Output the (x, y) coordinate of the center of the cell containing the given text.  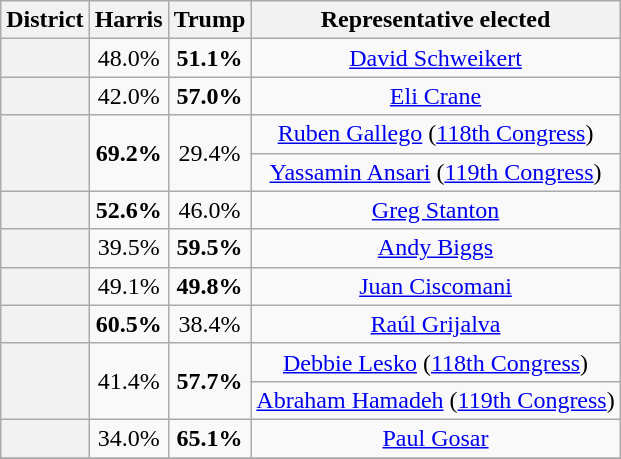
Paul Gosar (436, 438)
Juan Ciscomani (436, 286)
59.5% (210, 248)
Representative elected (436, 20)
57.0% (210, 96)
42.0% (128, 96)
60.5% (128, 324)
46.0% (210, 210)
51.1% (210, 58)
48.0% (128, 58)
49.8% (210, 286)
52.6% (128, 210)
Andy Biggs (436, 248)
29.4% (210, 153)
Trump (210, 20)
Yassamin Ansari (119th Congress) (436, 172)
Raúl Grijalva (436, 324)
57.7% (210, 381)
49.1% (128, 286)
65.1% (210, 438)
38.4% (210, 324)
Eli Crane (436, 96)
34.0% (128, 438)
District (45, 20)
Debbie Lesko (118th Congress) (436, 362)
David Schweikert (436, 58)
Ruben Gallego (118th Congress) (436, 134)
41.4% (128, 381)
Harris (128, 20)
39.5% (128, 248)
69.2% (128, 153)
Greg Stanton (436, 210)
Abraham Hamadeh (119th Congress) (436, 400)
